For the text-containing cell, return its midpoint in [X, Y] coordinate format. 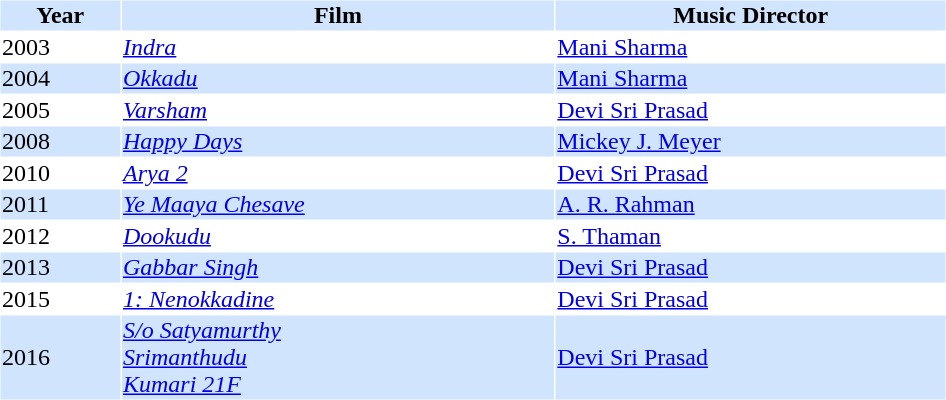
S/o Satyamurthy Srimanthudu Kumari 21F [338, 358]
2012 [60, 236]
A. R. Rahman [751, 205]
Varsham [338, 110]
Okkadu [338, 79]
S. Thaman [751, 236]
2016 [60, 358]
Film [338, 15]
2004 [60, 79]
Indra [338, 47]
Arya 2 [338, 173]
2011 [60, 205]
2003 [60, 47]
2005 [60, 110]
Music Director [751, 15]
Happy Days [338, 141]
1: Nenokkadine [338, 299]
2015 [60, 299]
2010 [60, 173]
2008 [60, 141]
Gabbar Singh [338, 267]
Ye Maaya Chesave [338, 205]
Year [60, 15]
2013 [60, 267]
Mickey J. Meyer [751, 141]
Dookudu [338, 236]
